Provide the [x, y] coordinate of the cell's center where the given text is located.  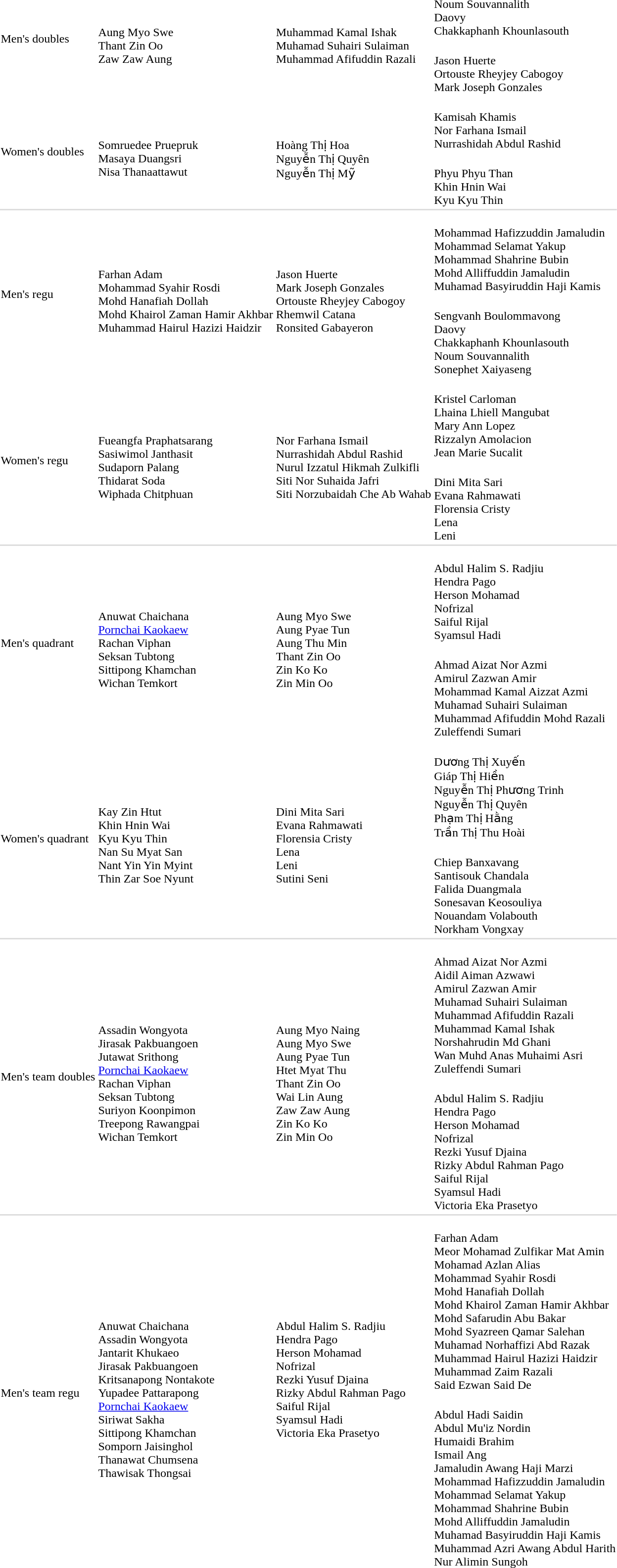
Phyu Phyu ThanKhin Hnin WaiKyu Kyu Thin [525, 180]
Dini Mita SariEvana RahmawatiFlorensia CristyLenaLeni [525, 502]
Fueangfa PraphatsarangSasiwimol JanthasitSudaporn PalangThidarat SodaWiphada Chitphuan [186, 460]
Chiep BanxavangSantisouk ChandalaFalida DuangmalaSonesavan KeosouliyaNouandam VolabouthNorkham Vongxay [525, 889]
Jason HuerteOrtouste Rheyjey CabogoyMark Joseph Gonzales [525, 67]
Men's quadrant [48, 643]
Women's regu [48, 460]
Jason HuerteMark Joseph GonzalesOrtouste Rheyjey CabogoyRhemwil CatanaRonsited Gabayeron [353, 294]
Aung Myo SweAung Pyae TunAung Thu MinThant Zin OoZin Ko KoZin Min Oo [353, 643]
Anuwat ChaichanaPornchai KaokaewRachan ViphanSeksan TubtongSittipong KhamchanWichan Temkort [186, 643]
Kristel CarlomanLhaina Lhiell MangubatMary Ann LopezRizzalyn AmolacionJean Marie Sucalit [525, 419]
Men's regu [48, 294]
Kay Zin HtutKhin Hnin WaiKyu Kyu ThinNan Su Myat SanNant Yin Yin MyintThin Zar Soe Nyunt [186, 838]
Nor Farhana IsmailNurrashidah Abdul RashidNurul Izzatul Hikmah ZulkifliSiti Nor Suhaida JafriSiti Norzubaidah Che Ab Wahab [353, 460]
Abdul Halim S. RadjiuHendra PagoHerson MohamadNofrizalSaiful RijalSyamsul Hadi [525, 595]
Assadin WongyotaJirasak PakbuangoenJutawat SrithongPornchai KaokaewRachan ViphanSeksan TubtongSuriyon KoonpimonTreepong RawangpaiWichan Temkort [186, 1077]
Dini Mita SariEvana RahmawatiFlorensia CristyLenaLeniSutini Seni [353, 838]
Women's quadrant [48, 838]
Sengvanh BoulommavongDaovyChakkaphanh KhounlasouthNoum SouvannalithSonephet Xaiyaseng [525, 336]
Abdul Halim S. RadjiuHendra PagoHerson MohamadNofrizalRezki Yusuf DjainaRizky Abdul Rahman PagoSaiful RijalSyamsul HadiVictoria Eka Prasetyo [525, 1145]
Farhan AdamMohammad Syahir RosdiMohd Hanafiah DollahMohd Khairol Zaman Hamir AkhbarMuhammad Hairul Hazizi Haidzir [186, 294]
Women's doubles [48, 151]
Kamisah KhamisNor Farhana IsmailNurrashidah Abdul Rashid [525, 124]
Somruedee PrueprukMasaya DuangsriNisa Thanaattawut [186, 151]
Men's team doubles [48, 1077]
Ahmad Aizat Nor AzmiAmirul Zazwan AmirMohammad Kamal Aizzat AzmiMuhamad Suhairi SulaimanMuhammad Afifuddin Mohd RazaliZuleffendi Sumari [525, 691]
Mohammad Hafizzuddin JamaludinMohammad Selamat YakupMohammad Shahrine BubinMohd Alliffuddin JamaludinMuhamad Basyiruddin Haji Kamis [525, 252]
Hoàng Thị HoaNguyễn Thị QuyênNguyễn Thị Mỹ [353, 151]
Dương Thị XuyếnGiáp Thị HiềnNguyễn Thị Phương TrinhNguyễn Thị QuyênPhạm Thị HằngTrần Thị Thu Hoài [525, 790]
Aung Myo NaingAung Myo SweAung Pyae TunHtet Myat ThuThant Zin OoWai Lin AungZaw Zaw AungZin Ko KoZin Min Oo [353, 1077]
